Return [x, y] of the center of cell containing provided text 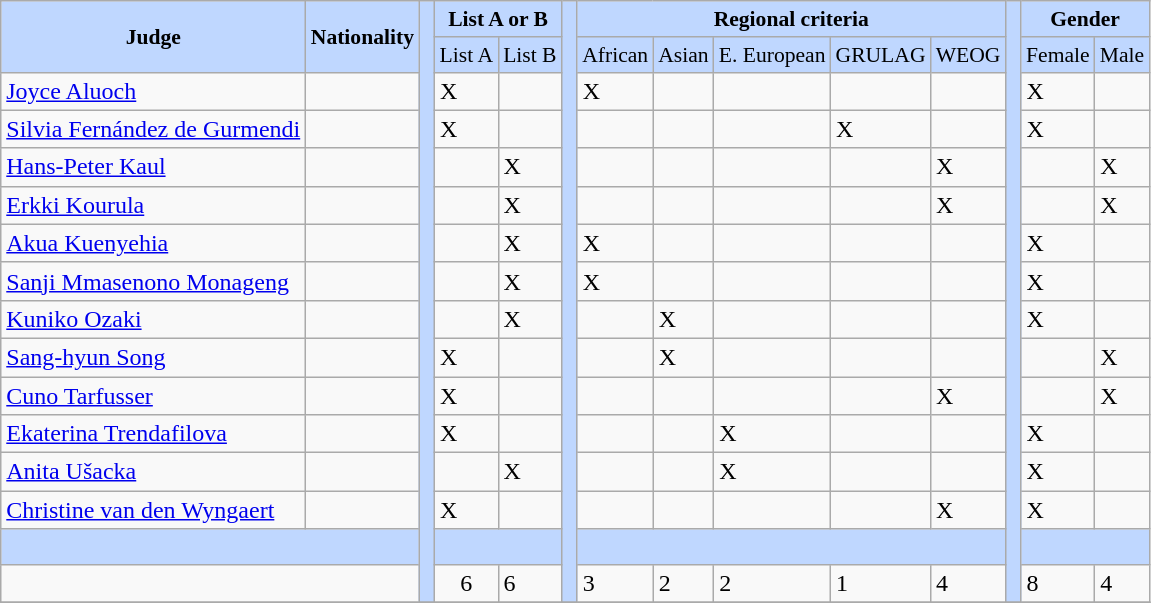
Female [1058, 54]
Erkki Kourula [154, 205]
Male [1122, 54]
Gender [1085, 19]
Sang-hyun Song [154, 357]
Hans-Peter Kaul [154, 167]
Judge [154, 36]
Silvia Fernández de Gurmendi [154, 129]
Cuno Tarfusser [154, 395]
WEOG [968, 54]
Ekaterina Trendafilova [154, 434]
Kuniko Ozaki [154, 319]
List A [467, 54]
Regional criteria [791, 19]
African [615, 54]
Joyce Aluoch [154, 91]
GRULAG [880, 54]
List A or B [498, 19]
List B [530, 54]
E. European [772, 54]
Anita Ušacka [154, 472]
Nationality [362, 36]
Christine van den Wyngaert [154, 510]
Akua Kuenyehia [154, 243]
Asian [683, 54]
3 [615, 583]
8 [1058, 583]
1 [880, 583]
Sanji Mmasenono Monageng [154, 281]
